Output the [X, Y] coordinate of the center of the cell containing the given text.  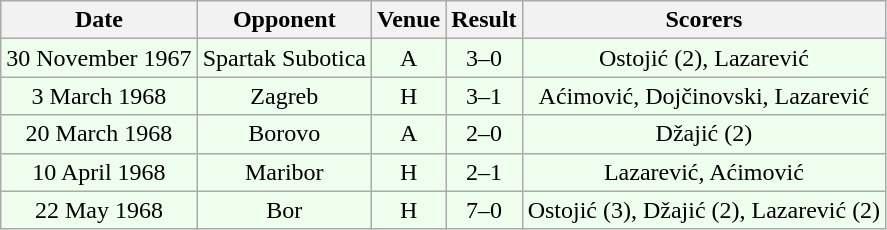
30 November 1967 [99, 58]
Opponent [284, 20]
Lazarević, Aćimović [704, 172]
Džajić (2) [704, 134]
22 May 1968 [99, 210]
3–0 [484, 58]
Bor [284, 210]
Ostojić (3), Džajić (2), Lazarević (2) [704, 210]
Scorers [704, 20]
3 March 1968 [99, 96]
Zagreb [284, 96]
Aćimović, Dojčinovski, Lazarević [704, 96]
7–0 [484, 210]
3–1 [484, 96]
10 April 1968 [99, 172]
Result [484, 20]
Maribor [284, 172]
Ostojić (2), Lazarević [704, 58]
2–0 [484, 134]
Venue [408, 20]
Date [99, 20]
Borovo [284, 134]
20 March 1968 [99, 134]
2–1 [484, 172]
Spartak Subotica [284, 58]
